Scan for the cell matching the given text and deliver its [X, Y] coordinate at center. 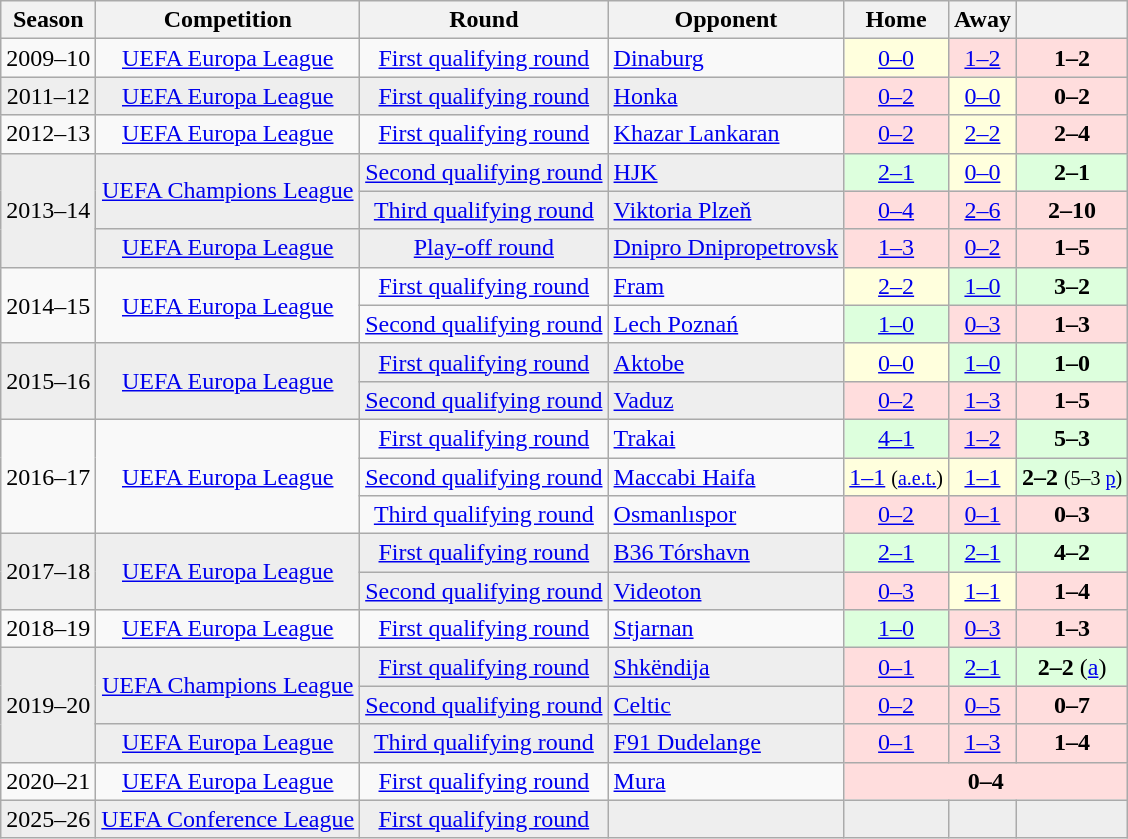
Season [48, 20]
2015–16 [48, 381]
2012–13 [48, 134]
4–1 [896, 438]
2018–19 [48, 629]
Lech Poznań [726, 324]
2019–20 [48, 705]
Play-off round [484, 248]
2025–26 [48, 819]
3–2 [1072, 286]
F91 Dudelange [726, 743]
Viktoria Plzeň [726, 210]
0–5 [982, 705]
Competition [228, 20]
Trakai [726, 438]
1–1 (a.e.t.) [896, 477]
Khazar Lankaran [726, 134]
2020–21 [48, 781]
Honka [726, 96]
Away [982, 20]
B36 Tórshavn [726, 553]
Videoton [726, 591]
2014–15 [48, 305]
Maccabi Haifa [726, 477]
2011–12 [48, 96]
2–2 (5–3 p) [1072, 477]
Home [896, 20]
2–4 [1072, 134]
Aktobe [726, 362]
0–7 [1072, 705]
UEFA Conference League [228, 819]
2–2 (a) [1072, 667]
Dnipro Dnipropetrovsk [726, 248]
Round [484, 20]
Shkëndija [726, 667]
5–3 [1072, 438]
2009–10 [48, 58]
2–6 [982, 210]
Mura [726, 781]
HJK [726, 172]
2016–17 [48, 476]
2–10 [1072, 210]
Stjarnan [726, 629]
Osmanlıspor [726, 515]
Celtic [726, 705]
2013–14 [48, 210]
4–2 [1072, 553]
2017–18 [48, 572]
Fram [726, 286]
Opponent [726, 20]
Vaduz [726, 400]
Dinaburg [726, 58]
